Find where the given text appears and provide that cell's center as (x, y) coordinate. 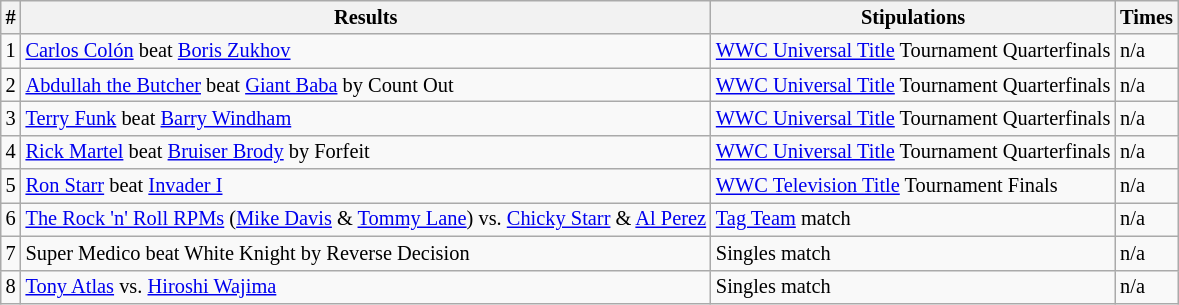
The Rock 'n' Roll RPMs (Mike Davis & Tommy Lane) vs. Chicky Starr & Al Perez (366, 219)
3 (11, 118)
Tag Team match (913, 219)
5 (11, 186)
Terry Funk beat Barry Windham (366, 118)
Ron Starr beat Invader I (366, 186)
Rick Martel beat Bruiser Brody by Forfeit (366, 152)
2 (11, 85)
Times (1146, 17)
Stipulations (913, 17)
# (11, 17)
WWC Television Title Tournament Finals (913, 186)
8 (11, 287)
6 (11, 219)
Tony Atlas vs. Hiroshi Wajima (366, 287)
Carlos Colón beat Boris Zukhov (366, 51)
4 (11, 152)
Super Medico beat White Knight by Reverse Decision (366, 253)
Results (366, 17)
Abdullah the Butcher beat Giant Baba by Count Out (366, 85)
1 (11, 51)
7 (11, 253)
